From the cell containing the given text, extract its center point as [x, y] coordinate. 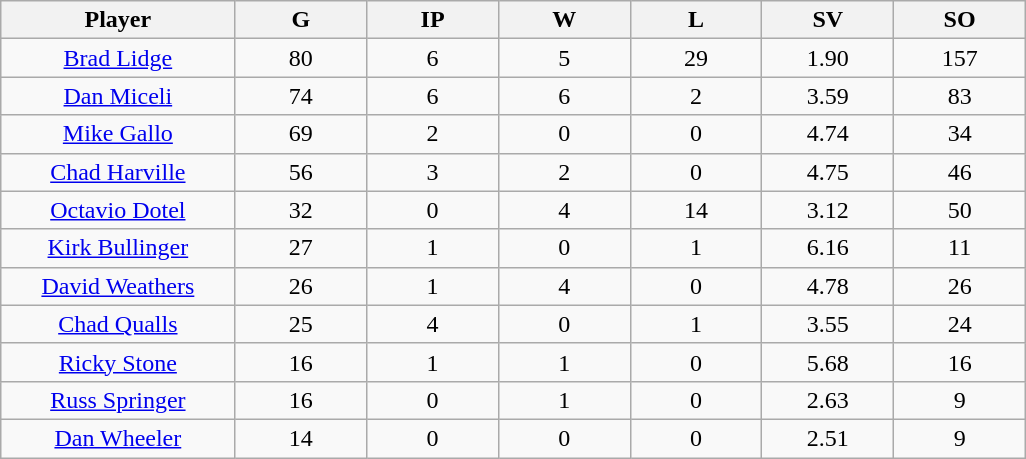
Chad Qualls [118, 324]
4.75 [828, 172]
Brad Lidge [118, 58]
29 [696, 58]
46 [960, 172]
IP [433, 20]
34 [960, 134]
Mike Gallo [118, 134]
Chad Harville [118, 172]
69 [301, 134]
SV [828, 20]
25 [301, 324]
W [564, 20]
32 [301, 210]
Russ Springer [118, 400]
6.16 [828, 248]
3.12 [828, 210]
5 [564, 58]
4.74 [828, 134]
Ricky Stone [118, 362]
4.78 [828, 286]
56 [301, 172]
157 [960, 58]
SO [960, 20]
David Weathers [118, 286]
11 [960, 248]
24 [960, 324]
Octavio Dotel [118, 210]
80 [301, 58]
Kirk Bullinger [118, 248]
3.59 [828, 96]
5.68 [828, 362]
Dan Wheeler [118, 438]
Player [118, 20]
2.63 [828, 400]
1.90 [828, 58]
3.55 [828, 324]
3 [433, 172]
G [301, 20]
2.51 [828, 438]
27 [301, 248]
50 [960, 210]
Dan Miceli [118, 96]
74 [301, 96]
L [696, 20]
83 [960, 96]
